Extract the (x, y) coordinate from the center of the cell holding the provided text.  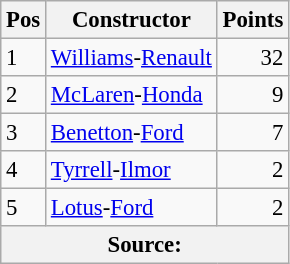
Lotus-Ford (132, 208)
Williams-Renault (132, 58)
4 (24, 170)
7 (252, 133)
Tyrrell-Ilmor (132, 170)
McLaren-Honda (132, 95)
1 (24, 58)
Source: (145, 245)
Benetton-Ford (132, 133)
Points (252, 20)
5 (24, 208)
32 (252, 58)
9 (252, 95)
3 (24, 133)
Constructor (132, 20)
Pos (24, 20)
